From the cell containing the given text, extract its center point as [x, y] coordinate. 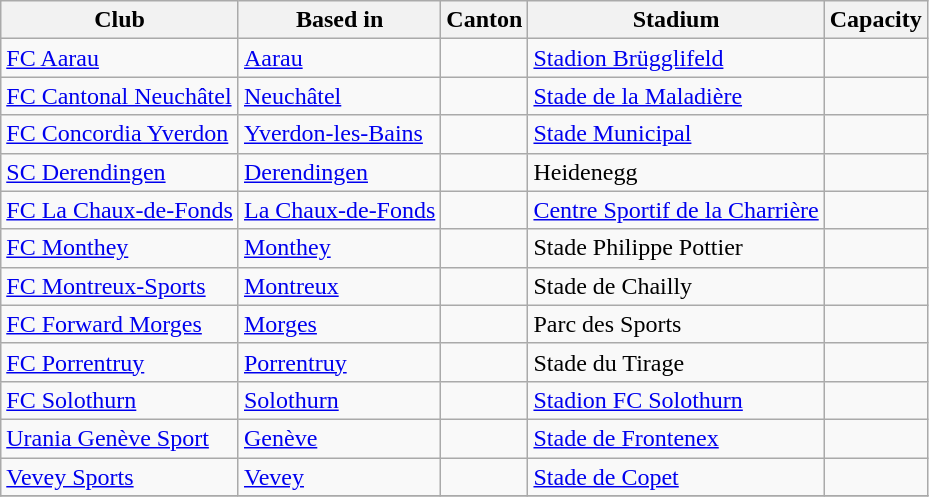
Morges [339, 324]
Montreux [339, 286]
Neuchâtel [339, 96]
FC Cantonal Neuchâtel [120, 96]
Heidenegg [676, 172]
FC La Chaux-de-Fonds [120, 210]
Capacity [876, 20]
Canton [484, 20]
Stade de Chailly [676, 286]
Stade Municipal [676, 134]
Stadium [676, 20]
Porrentruy [339, 362]
Stade Philippe Pottier [676, 248]
FC Montreux-Sports [120, 286]
FC Solothurn [120, 400]
Stade de Copet [676, 477]
Stadion Brügglifeld [676, 58]
Based in [339, 20]
Vevey [339, 477]
Monthey [339, 248]
Urania Genève Sport [120, 438]
Derendingen [339, 172]
Solothurn [339, 400]
Stade de Frontenex [676, 438]
Genève [339, 438]
Parc des Sports [676, 324]
Stadion FC Solothurn [676, 400]
FC Aarau [120, 58]
Stade de la Maladière [676, 96]
FC Concordia Yverdon [120, 134]
Aarau [339, 58]
La Chaux-de-Fonds [339, 210]
SC Derendingen [120, 172]
Club [120, 20]
Stade du Tirage [676, 362]
Vevey Sports [120, 477]
Yverdon-les-Bains [339, 134]
FC Monthey [120, 248]
Centre Sportif de la Charrière [676, 210]
FC Forward Morges [120, 324]
FC Porrentruy [120, 362]
